Find where the given text appears and provide that cell's center as [X, Y] coordinate. 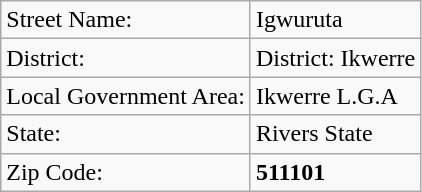
Local Government Area: [126, 96]
State: [126, 134]
Zip Code: [126, 172]
District: [126, 58]
Street Name: [126, 20]
Rivers State [335, 134]
District: Ikwerre [335, 58]
511101 [335, 172]
Igwuruta [335, 20]
Ikwerre L.G.A [335, 96]
